Return (x, y) of the center of cell containing provided text 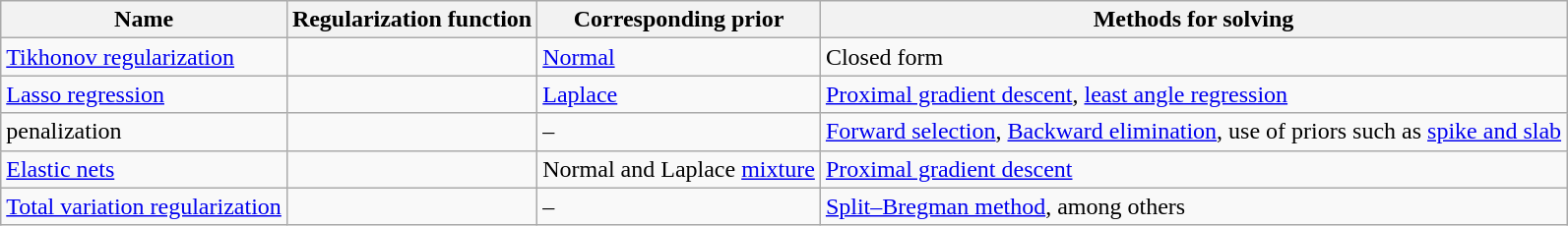
Proximal gradient descent, least angle regression (1193, 94)
penalization (144, 132)
Corresponding prior (679, 20)
Split–Bregman method, among others (1193, 206)
Name (144, 20)
Methods for solving (1193, 20)
Elastic nets (144, 169)
Total variation regularization (144, 206)
Tikhonov regularization (144, 57)
Normal and Laplace mixture (679, 169)
Regularization function (411, 20)
Lasso regression (144, 94)
Forward selection, Backward elimination, use of priors such as spike and slab (1193, 132)
Laplace (679, 94)
Normal (679, 57)
Proximal gradient descent (1193, 169)
Closed form (1193, 57)
